Detect which cell encompasses the target text, then output its (x, y) center coordinate. 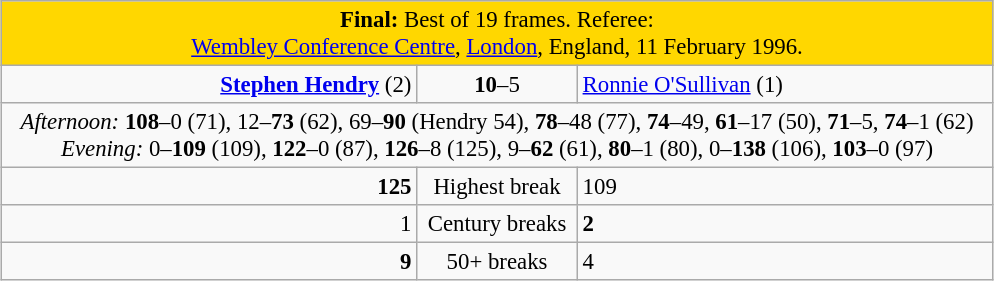
Highest break (498, 187)
Final: Best of 19 frames. Referee: Wembley Conference Centre, London, England, 11 February 1996. (497, 34)
4 (785, 262)
Stephen Hendry (2) (209, 85)
125 (209, 187)
9 (209, 262)
109 (785, 187)
10–5 (498, 85)
2 (785, 224)
50+ breaks (498, 262)
Ronnie O'Sullivan (1) (785, 85)
Century breaks (498, 224)
1 (209, 224)
